Return (X, Y) of the center of cell containing provided text 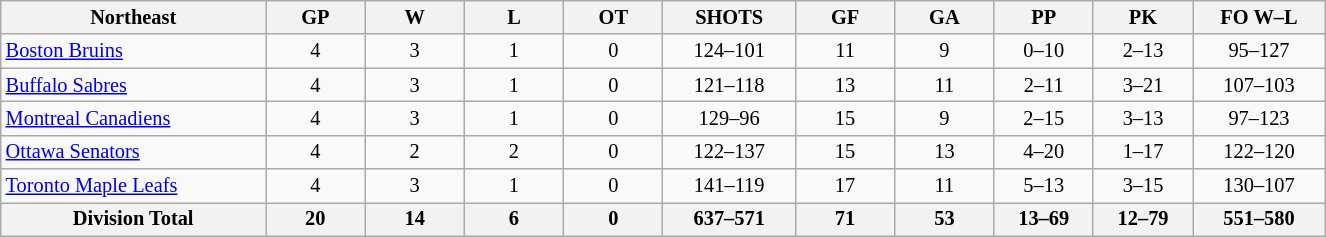
0–10 (1044, 51)
20 (316, 219)
Montreal Canadiens (134, 118)
GA (944, 17)
GP (316, 17)
122–120 (1260, 152)
14 (414, 219)
3–13 (1142, 118)
4–20 (1044, 152)
107–103 (1260, 85)
OT (614, 17)
Ottawa Senators (134, 152)
PK (1142, 17)
5–13 (1044, 186)
SHOTS (729, 17)
97–123 (1260, 118)
53 (944, 219)
121–118 (729, 85)
2–11 (1044, 85)
Toronto Maple Leafs (134, 186)
6 (514, 219)
551–580 (1260, 219)
Division Total (134, 219)
637–571 (729, 219)
PP (1044, 17)
124–101 (729, 51)
13–69 (1044, 219)
2–13 (1142, 51)
71 (844, 219)
1–17 (1142, 152)
W (414, 17)
122–137 (729, 152)
141–119 (729, 186)
130–107 (1260, 186)
FO W–L (1260, 17)
GF (844, 17)
3–21 (1142, 85)
Buffalo Sabres (134, 85)
Boston Bruins (134, 51)
95–127 (1260, 51)
L (514, 17)
2–15 (1044, 118)
Northeast (134, 17)
3–15 (1142, 186)
129–96 (729, 118)
17 (844, 186)
12–79 (1142, 219)
